From the cell containing the given text, extract its center point as [X, Y] coordinate. 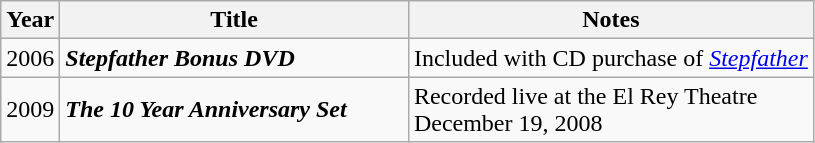
Included with CD purchase of Stepfather [610, 58]
Title [234, 20]
Notes [610, 20]
Year [30, 20]
2009 [30, 110]
Recorded live at the El Rey TheatreDecember 19, 2008 [610, 110]
Stepfather Bonus DVD [234, 58]
2006 [30, 58]
The 10 Year Anniversary Set [234, 110]
